Pinpoint the cell where the given text exists, returning its (X, Y) midpoint coordinate. 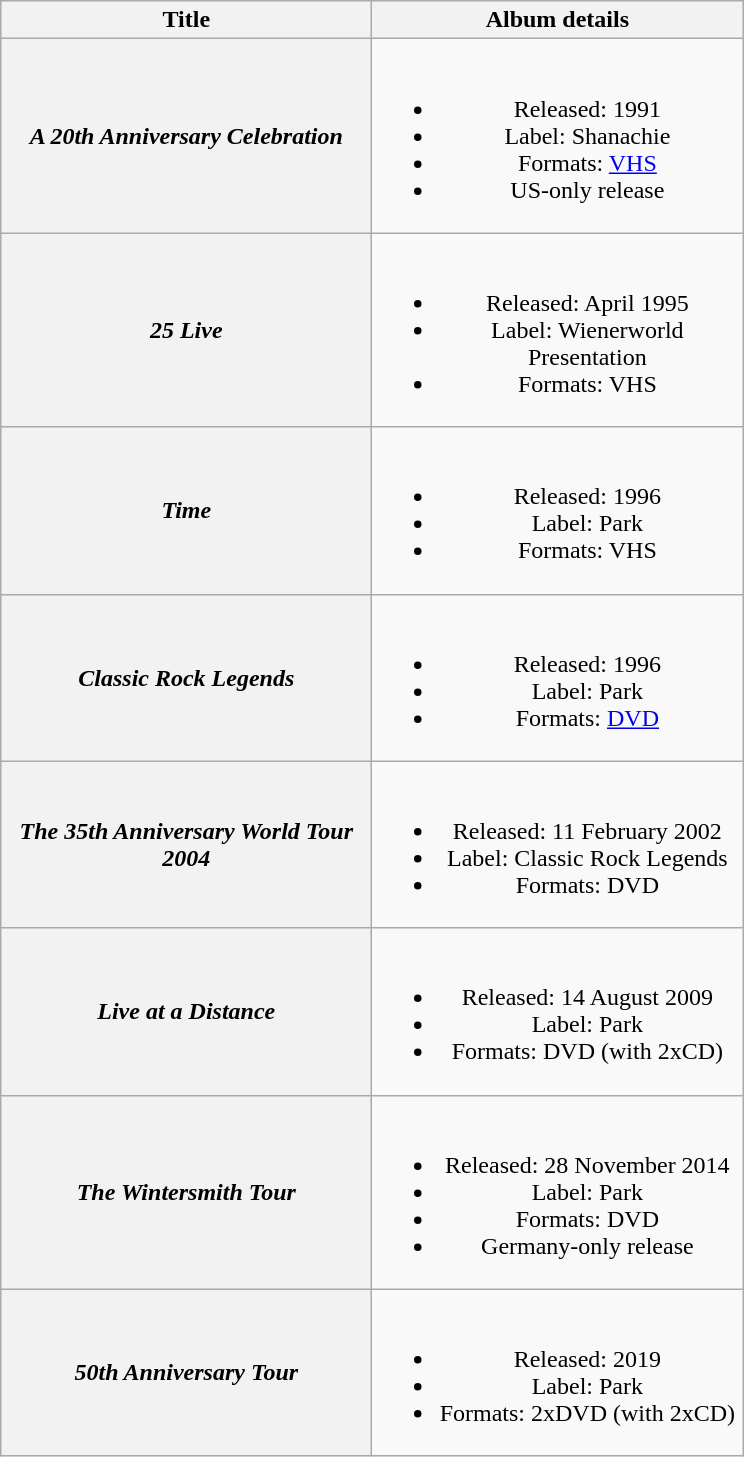
The Wintersmith Tour (186, 1192)
Released: 2019Label: ParkFormats: 2xDVD (with 2xCD) (558, 1372)
Time (186, 510)
Released: 14 August 2009Label: ParkFormats: DVD (with 2xCD) (558, 1012)
Title (186, 20)
Live at a Distance (186, 1012)
Released: 1991Label: ShanachieFormats: VHSUS-only release (558, 136)
Released: 11 February 2002Label: Classic Rock LegendsFormats: DVD (558, 844)
50th Anniversary Tour (186, 1372)
Released: April 1995Label: Wienerworld PresentationFormats: VHS (558, 330)
Released: 1996Label: ParkFormats: VHS (558, 510)
Released: 1996Label: ParkFormats: DVD (558, 678)
Classic Rock Legends (186, 678)
Album details (558, 20)
25 Live (186, 330)
A 20th Anniversary Celebration (186, 136)
Released: 28 November 2014Label: ParkFormats: DVDGermany-only release (558, 1192)
The 35th Anniversary World Tour 2004 (186, 844)
